Return the [x, y] coordinate for the center point of the cell that contains the specified text.  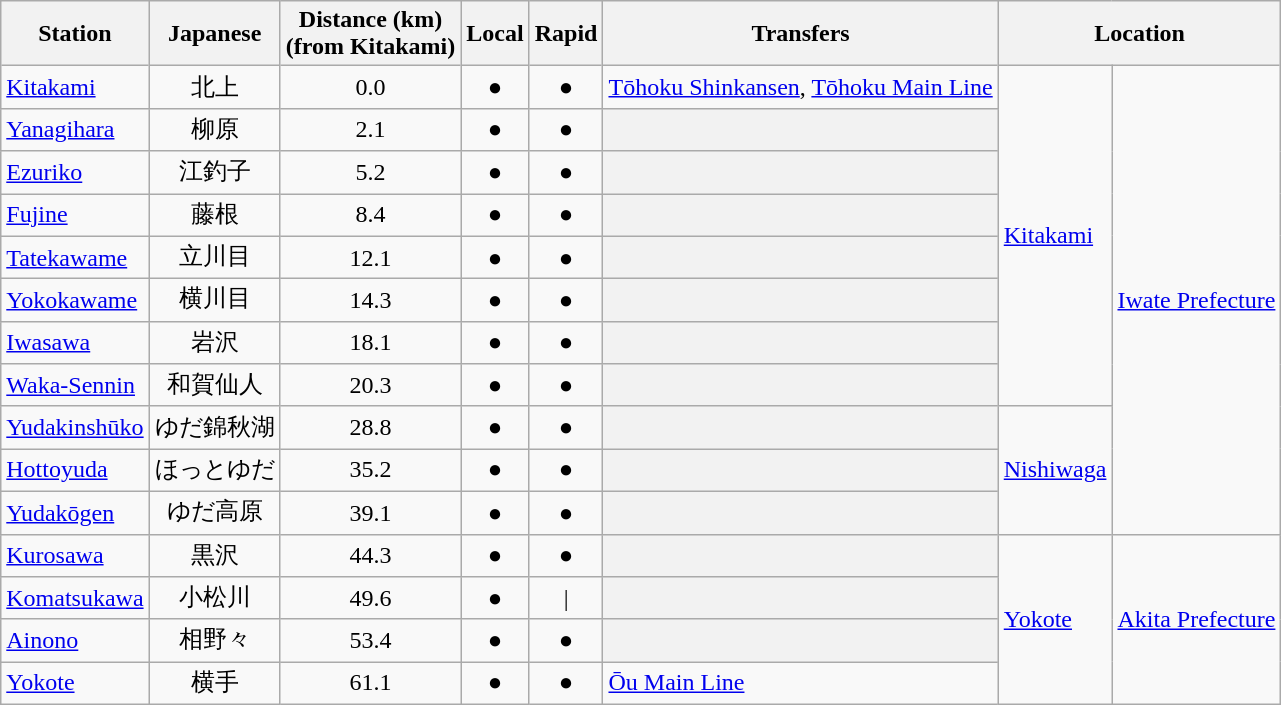
Location [1140, 34]
20.3 [370, 386]
Iwasawa [75, 342]
Akita Prefecture [1196, 619]
Tōhoku Shinkansen, Tōhoku Main Line [800, 88]
Hottoyuda [75, 470]
Local [495, 34]
Yokokawame [75, 300]
横手 [214, 684]
Transfers [800, 34]
0.0 [370, 88]
Japanese [214, 34]
61.1 [370, 684]
Waka-Sennin [75, 386]
28.8 [370, 428]
Komatsukawa [75, 598]
18.1 [370, 342]
Yanagihara [75, 130]
江釣子 [214, 172]
Station [75, 34]
Rapid [566, 34]
Nishiwaga [1055, 470]
藤根 [214, 216]
横川目 [214, 300]
岩沢 [214, 342]
柳原 [214, 130]
49.6 [370, 598]
39.1 [370, 512]
相野々 [214, 640]
ほっとゆだ [214, 470]
5.2 [370, 172]
Yudakinshūko [75, 428]
2.1 [370, 130]
| [566, 598]
Distance (km)(from Kitakami) [370, 34]
立川目 [214, 258]
Kurosawa [75, 556]
黒沢 [214, 556]
12.1 [370, 258]
Ainono [75, 640]
Tatekawame [75, 258]
Ōu Main Line [800, 684]
Iwate Prefecture [1196, 300]
和賀仙人 [214, 386]
53.4 [370, 640]
44.3 [370, 556]
Ezuriko [75, 172]
北上 [214, 88]
ゆだ錦秋湖 [214, 428]
Yudakōgen [75, 512]
ゆだ高原 [214, 512]
8.4 [370, 216]
小松川 [214, 598]
14.3 [370, 300]
35.2 [370, 470]
Fujine [75, 216]
